Identify which cell holds the provided text, then report its [X, Y] central coordinate. 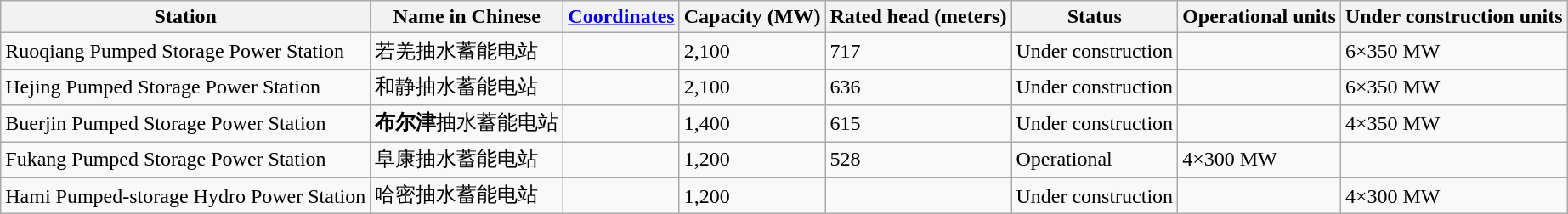
1,400 [752, 124]
Name in Chinese [467, 17]
Hami Pumped-storage Hydro Power Station [185, 195]
Operational [1095, 160]
若羌抽水蓄能电站 [467, 51]
Under construction units [1453, 17]
Capacity (MW) [752, 17]
和静抽水蓄能电站 [467, 87]
Rated head (meters) [918, 17]
Fukang Pumped Storage Power Station [185, 160]
Operational units [1259, 17]
Station [185, 17]
636 [918, 87]
Coordinates [621, 17]
Hejing Pumped Storage Power Station [185, 87]
Ruoqiang Pumped Storage Power Station [185, 51]
哈密抽水蓄能电站 [467, 195]
阜康抽水蓄能电站 [467, 160]
528 [918, 160]
4×350 MW [1453, 124]
Buerjin Pumped Storage Power Station [185, 124]
615 [918, 124]
Status [1095, 17]
717 [918, 51]
布尔津抽水蓄能电站 [467, 124]
